Return (x, y) of the center of cell containing provided text 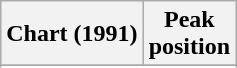
Chart (1991) (72, 34)
Peakposition (189, 34)
